Locate the cell with the specified text and output its (X, Y) center coordinate. 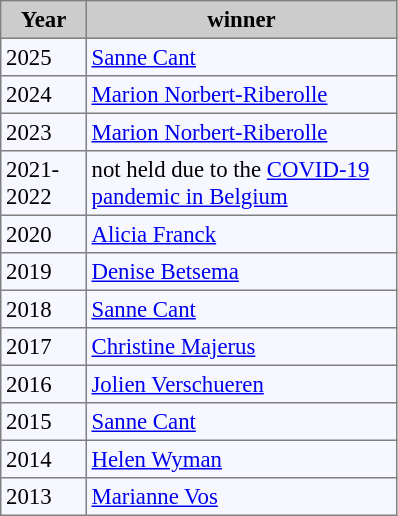
2017 (44, 347)
Denise Betsema (241, 272)
2021-2022 (44, 183)
2013 (44, 497)
2018 (44, 309)
2016 (44, 384)
2025 (44, 57)
2014 (44, 459)
Alicia Franck (241, 234)
winner (241, 20)
2015 (44, 422)
2020 (44, 234)
not held due to the COVID-19 pandemic in Belgium (241, 183)
2024 (44, 95)
Marianne Vos (241, 497)
Christine Majerus (241, 347)
Year (44, 20)
2019 (44, 272)
2023 (44, 132)
Helen Wyman (241, 459)
Jolien Verschueren (241, 384)
